Provide the (x, y) coordinate of the cell's center where the given text is located.  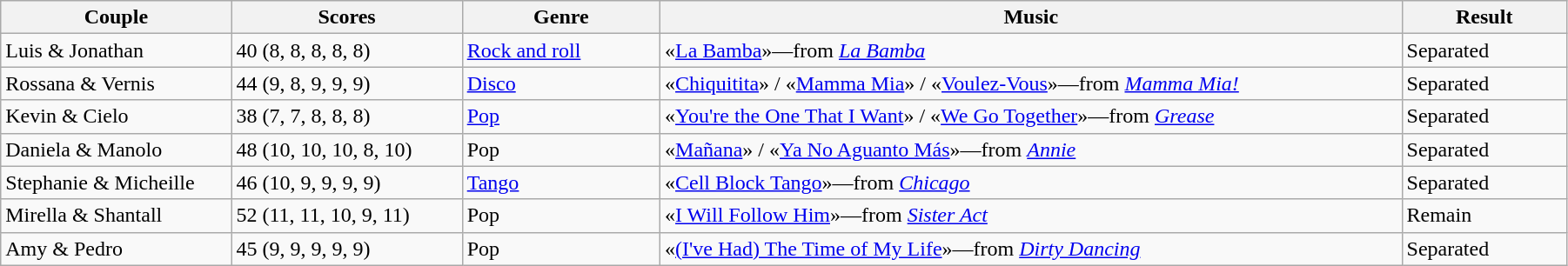
Tango (560, 183)
«I Will Follow Him»—from Sister Act (1031, 216)
«La Bamba»—from La Bamba (1031, 50)
«You're the One That I Want» / «We Go Together»—from Grease (1031, 116)
«Mañana» / «Ya No Aguanto Más»—from Annie (1031, 150)
40 (8, 8, 8, 8, 8) (346, 50)
Rossana & Vernis (117, 83)
Result (1484, 17)
38 (7, 7, 8, 8, 8) (346, 116)
Couple (117, 17)
Remain (1484, 216)
«(I've Had) The Time of My Life»—from Dirty Dancing (1031, 249)
Scores (346, 17)
Stephanie & Micheille (117, 183)
Music (1031, 17)
Rock and roll (560, 50)
52 (11, 11, 10, 9, 11) (346, 216)
46 (10, 9, 9, 9, 9) (346, 183)
Luis & Jonathan (117, 50)
45 (9, 9, 9, 9, 9) (346, 249)
44 (9, 8, 9, 9, 9) (346, 83)
«Chiquitita» / «Mamma Mia» / «Voulez-Vous»—from Mamma Mia! (1031, 83)
«Cell Block Tango»—from Chicago (1031, 183)
Mirella & Shantall (117, 216)
48 (10, 10, 10, 8, 10) (346, 150)
Disco (560, 83)
Genre (560, 17)
Kevin & Cielo (117, 116)
Daniela & Manolo (117, 150)
Amy & Pedro (117, 249)
